Scan for the cell matching the given text and deliver its (x, y) coordinate at center. 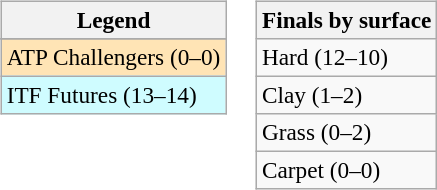
Carpet (0–0) (347, 171)
ITF Futures (13–14) (114, 95)
Finals by surface (347, 20)
ATP Challengers (0–0) (114, 57)
Clay (1–2) (347, 95)
Hard (12–10) (347, 57)
Grass (0–2) (347, 133)
Legend (114, 20)
